Capture the cell that displays the provided text and extract its [X, Y] central coordinate. 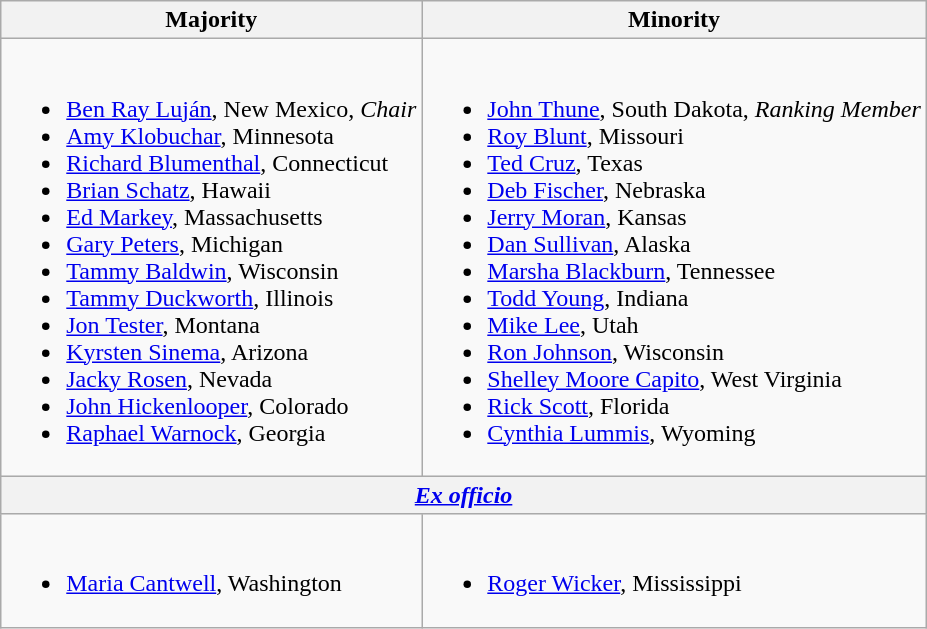
Majority [212, 20]
Maria Cantwell, Washington [212, 570]
Ex officio [464, 495]
Minority [674, 20]
Roger Wicker, Mississippi [674, 570]
